Locate the cell with the specified text and output its (x, y) center coordinate. 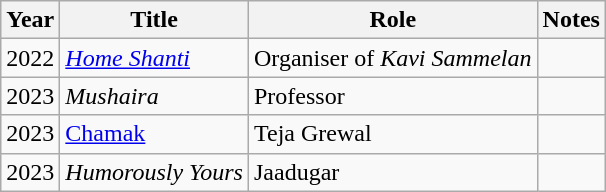
Year (30, 20)
Organiser of Kavi Sammelan (392, 58)
Teja Grewal (392, 134)
Role (392, 20)
Chamak (154, 134)
Jaadugar (392, 172)
Title (154, 20)
Professor (392, 96)
2022 (30, 58)
Humorously Yours (154, 172)
Home Shanti (154, 58)
Mushaira (154, 96)
Notes (571, 20)
